Provide the (x, y) coordinate of the cell's center where the given text is located.  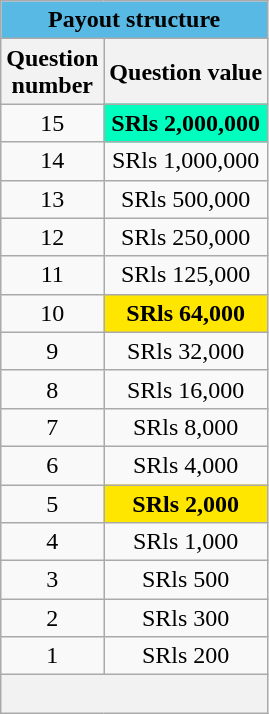
9 (52, 351)
7 (52, 427)
13 (52, 199)
SRls 2,000 (186, 503)
SRls 64,000 (186, 313)
SRls 32,000 (186, 351)
3 (52, 580)
SRls 300 (186, 618)
6 (52, 465)
SRls 200 (186, 656)
10 (52, 313)
5 (52, 503)
14 (52, 161)
SRls 1,000 (186, 542)
SRls 2,000,000 (186, 123)
11 (52, 275)
2 (52, 618)
SRls 8,000 (186, 427)
15 (52, 123)
SRls 16,000 (186, 389)
1 (52, 656)
SRls 500,000 (186, 199)
4 (52, 542)
SRls 500 (186, 580)
SRls 125,000 (186, 275)
Question value (186, 72)
Payout structure (134, 20)
SRls 250,000 (186, 237)
Questionnumber (52, 72)
SRls 1,000,000 (186, 161)
8 (52, 389)
12 (52, 237)
SRls 4,000 (186, 465)
